Detect which cell encompasses the target text, then output its (X, Y) center coordinate. 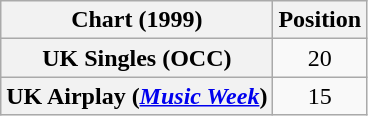
UK Airplay (Music Week) (137, 96)
15 (320, 96)
UK Singles (OCC) (137, 58)
Chart (1999) (137, 20)
20 (320, 58)
Position (320, 20)
